Pinpoint the cell where the given text exists, returning its (X, Y) midpoint coordinate. 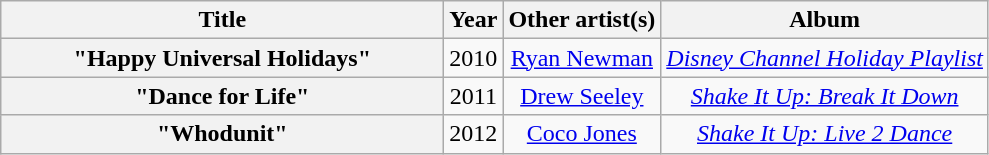
Shake It Up: Break It Down (825, 96)
Drew Seeley (582, 96)
2012 (474, 134)
Shake It Up: Live 2 Dance (825, 134)
Disney Channel Holiday Playlist (825, 58)
Coco Jones (582, 134)
"Whodunit" (222, 134)
Title (222, 20)
Year (474, 20)
2011 (474, 96)
Ryan Newman (582, 58)
"Dance for Life" (222, 96)
Album (825, 20)
2010 (474, 58)
Other artist(s) (582, 20)
"Happy Universal Holidays" (222, 58)
